Scan for the cell matching the given text and deliver its (x, y) coordinate at center. 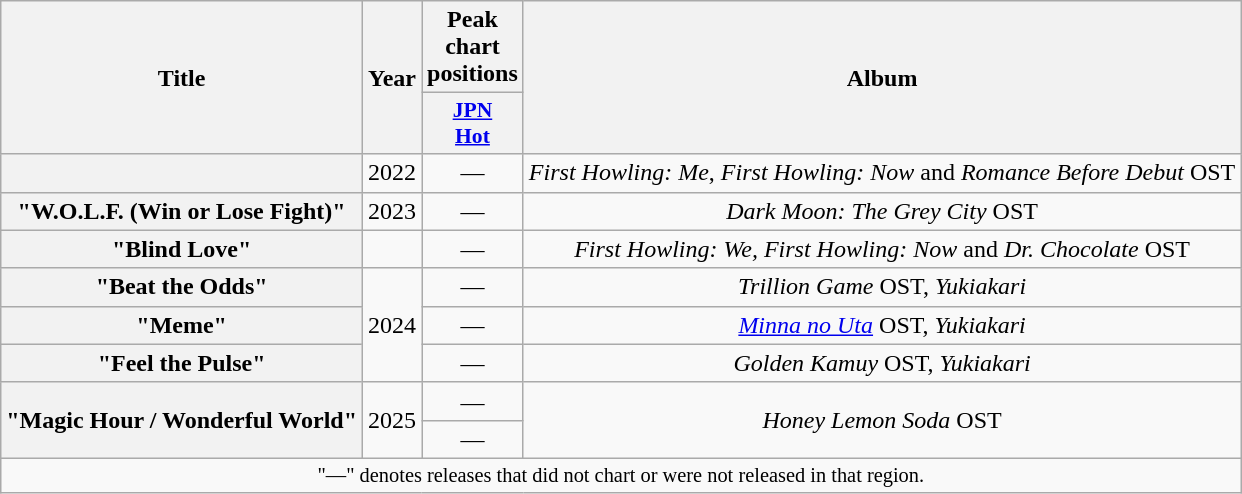
"Feel the Pulse" (182, 363)
Golden Kamuy OST, Yukiakari (882, 363)
2025 (392, 420)
JPNHot (473, 124)
Trillion Game OST, Yukiakari (882, 287)
Peak chart positions (473, 47)
Title (182, 78)
First Howling: We, First Howling: Now and Dr. Chocolate OST (882, 249)
Honey Lemon Soda OST (882, 420)
"—" denotes releases that did not chart or were not released in that region. (621, 475)
Year (392, 78)
Minna no Uta OST, Yukiakari (882, 325)
Album (882, 78)
2024 (392, 325)
"Beat the Odds" (182, 287)
First Howling: Me, First Howling: Now and Romance Before Debut OST (882, 173)
2023 (392, 211)
"Meme" (182, 325)
"Magic Hour / Wonderful World" (182, 420)
2022 (392, 173)
"W.O.L.F. (Win or Lose Fight)" (182, 211)
Dark Moon: The Grey City OST (882, 211)
"Blind Love" (182, 249)
